Identify which cell holds the provided text, then report its (x, y) central coordinate. 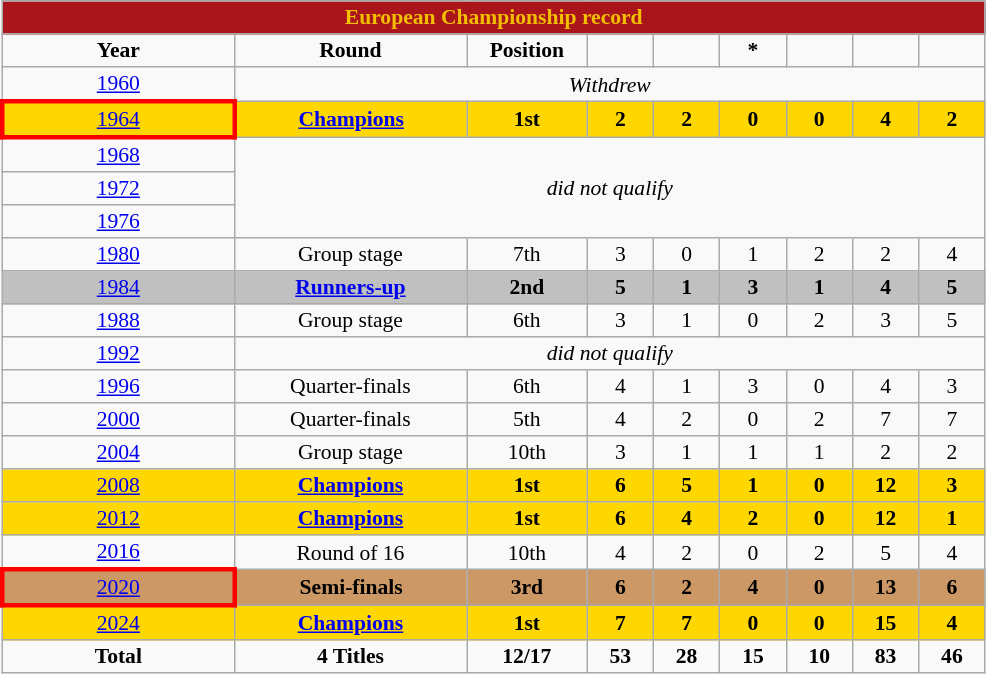
2004 (118, 452)
83 (885, 656)
2000 (118, 420)
53 (620, 656)
2020 (118, 587)
1972 (118, 188)
1964 (118, 119)
7th (526, 254)
28 (686, 656)
1960 (118, 84)
2008 (118, 486)
Total (118, 656)
Semi-finals (350, 587)
2016 (118, 552)
1996 (118, 386)
2nd (526, 288)
5th (526, 420)
1980 (118, 254)
* (753, 50)
Round of 16 (350, 552)
12/17 (526, 656)
Round (350, 50)
Position (526, 50)
4 Titles (350, 656)
1984 (118, 288)
1968 (118, 154)
3rd (526, 587)
13 (885, 587)
Runners-up (350, 288)
46 (952, 656)
European Championship record (494, 18)
10 (819, 656)
1988 (118, 320)
1992 (118, 354)
2012 (118, 518)
2024 (118, 622)
Withdrew (610, 84)
1976 (118, 222)
Year (118, 50)
